Search for the cell housing the specified text and yield its (x, y) center coordinate. 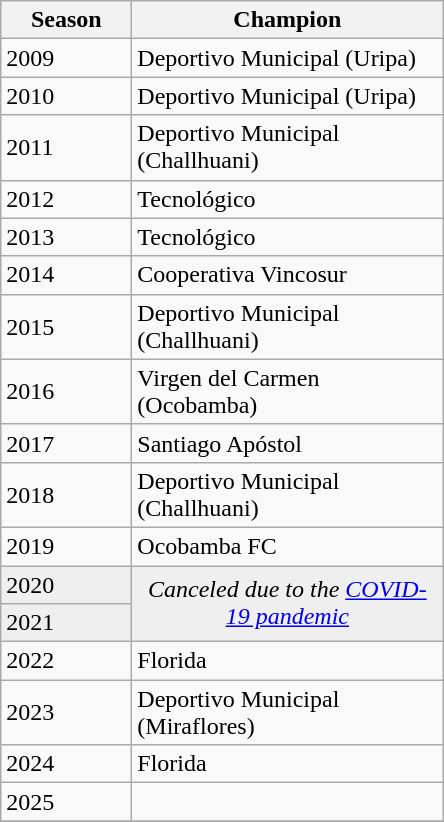
Virgen del Carmen (Ocobamba) (288, 392)
2012 (66, 199)
2022 (66, 661)
Champion (288, 20)
2009 (66, 58)
2018 (66, 494)
Deportivo Municipal (Miraflores) (288, 712)
Season (66, 20)
Canceled due to the COVID-19 pandemic (288, 604)
2024 (66, 764)
Santiago Apóstol (288, 443)
2023 (66, 712)
2020 (66, 585)
2014 (66, 275)
2016 (66, 392)
2019 (66, 546)
2010 (66, 96)
2013 (66, 237)
2011 (66, 148)
Cooperativa Vincosur (288, 275)
2025 (66, 802)
2021 (66, 623)
2015 (66, 326)
2017 (66, 443)
Ocobamba FC (288, 546)
